Return the (x, y) coordinate for the center point of the cell that contains the specified text.  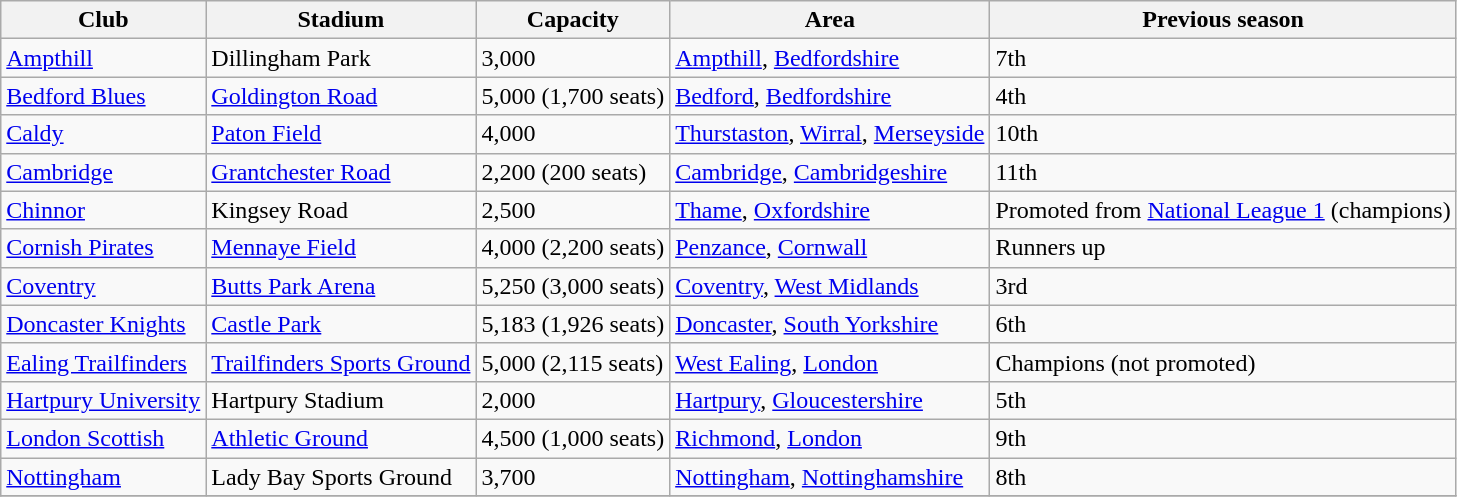
2,200 (200 seats) (573, 172)
Previous season (1223, 20)
Hartpury Stadium (341, 400)
4th (1223, 96)
9th (1223, 438)
3,000 (573, 58)
Runners up (1223, 248)
Promoted from National League 1 (champions) (1223, 210)
Castle Park (341, 324)
Ealing Trailfinders (104, 362)
Bedford Blues (104, 96)
4,000 (573, 134)
Penzance, Cornwall (830, 248)
Richmond, London (830, 438)
Club (104, 20)
Coventry, West Midlands (830, 286)
Ampthill (104, 58)
Paton Field (341, 134)
8th (1223, 477)
5,183 (1,926 seats) (573, 324)
Trailfinders Sports Ground (341, 362)
London Scottish (104, 438)
Athletic Ground (341, 438)
Bedford, Bedfordshire (830, 96)
Capacity (573, 20)
Hartpury University (104, 400)
Nottingham (104, 477)
Mennaye Field (341, 248)
Thame, Oxfordshire (830, 210)
7th (1223, 58)
4,000 (2,200 seats) (573, 248)
5,000 (2,115 seats) (573, 362)
Doncaster, South Yorkshire (830, 324)
Stadium (341, 20)
5,250 (3,000 seats) (573, 286)
3rd (1223, 286)
3,700 (573, 477)
2,000 (573, 400)
Chinnor (104, 210)
Cornish Pirates (104, 248)
2,500 (573, 210)
Dillingham Park (341, 58)
Lady Bay Sports Ground (341, 477)
6th (1223, 324)
5th (1223, 400)
Goldington Road (341, 96)
Doncaster Knights (104, 324)
Cambridge, Cambridgeshire (830, 172)
11th (1223, 172)
Grantchester Road (341, 172)
Cambridge (104, 172)
10th (1223, 134)
Nottingham, Nottinghamshire (830, 477)
4,500 (1,000 seats) (573, 438)
Coventry (104, 286)
Butts Park Arena (341, 286)
Ampthill, Bedfordshire (830, 58)
Caldy (104, 134)
Thurstaston, Wirral, Merseyside (830, 134)
Kingsey Road (341, 210)
West Ealing, London (830, 362)
Champions (not promoted) (1223, 362)
5,000 (1,700 seats) (573, 96)
Hartpury, Gloucestershire (830, 400)
Area (830, 20)
